Find where the given text appears and provide that cell's center as (X, Y) coordinate. 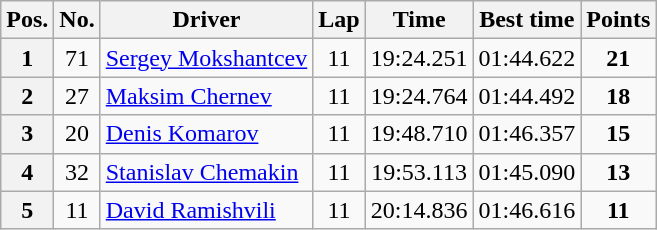
01:45.090 (527, 172)
19:48.710 (419, 134)
19:24.764 (419, 96)
David Ramishvili (206, 210)
Driver (206, 20)
27 (77, 96)
19:24.251 (419, 58)
3 (28, 134)
01:46.357 (527, 134)
Sergey Mokshantcev (206, 58)
15 (618, 134)
1 (28, 58)
2 (28, 96)
Lap (339, 20)
Denis Komarov (206, 134)
32 (77, 172)
01:44.622 (527, 58)
19:53.113 (419, 172)
Stanislav Chemakin (206, 172)
01:46.616 (527, 210)
4 (28, 172)
Pos. (28, 20)
5 (28, 210)
Best time (527, 20)
71 (77, 58)
01:44.492 (527, 96)
18 (618, 96)
20:14.836 (419, 210)
Maksim Chernev (206, 96)
Time (419, 20)
21 (618, 58)
No. (77, 20)
13 (618, 172)
20 (77, 134)
Points (618, 20)
